Return (X, Y) of the center of cell containing provided text 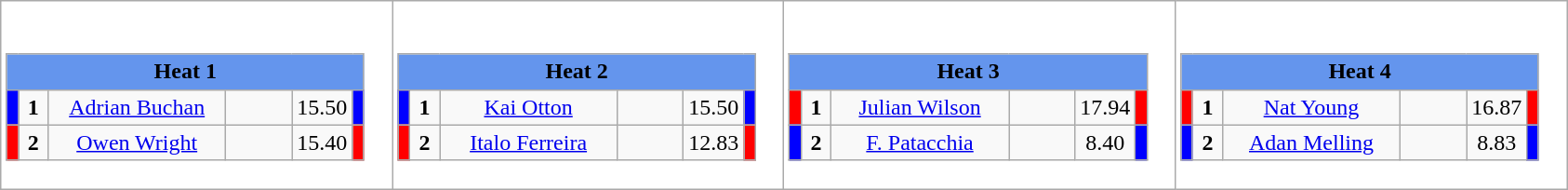
Julian Wilson (921, 107)
Adan Melling (1311, 142)
Heat 2 (577, 72)
Adrian Buchan (138, 107)
8.40 (1105, 142)
12.83 (714, 142)
17.94 (1105, 107)
Nat Young (1311, 107)
Heat 4 1 Nat Young 16.87 2 Adan Melling 8.83 (1371, 95)
F. Patacchia (921, 142)
Kai Otton (528, 107)
Italo Ferreira (528, 142)
Owen Wright (138, 142)
15.40 (322, 142)
Heat 1 (185, 72)
16.87 (1497, 107)
Heat 2 1 Kai Otton 15.50 2 Italo Ferreira 12.83 (588, 95)
8.83 (1497, 142)
Heat 3 1 Julian Wilson 17.94 2 F. Patacchia 8.40 (980, 95)
Heat 3 (968, 72)
Heat 1 1 Adrian Buchan 15.50 2 Owen Wright 15.40 (197, 95)
Heat 4 (1360, 72)
